Output the [x, y] coordinate of the center of the cell containing the given text.  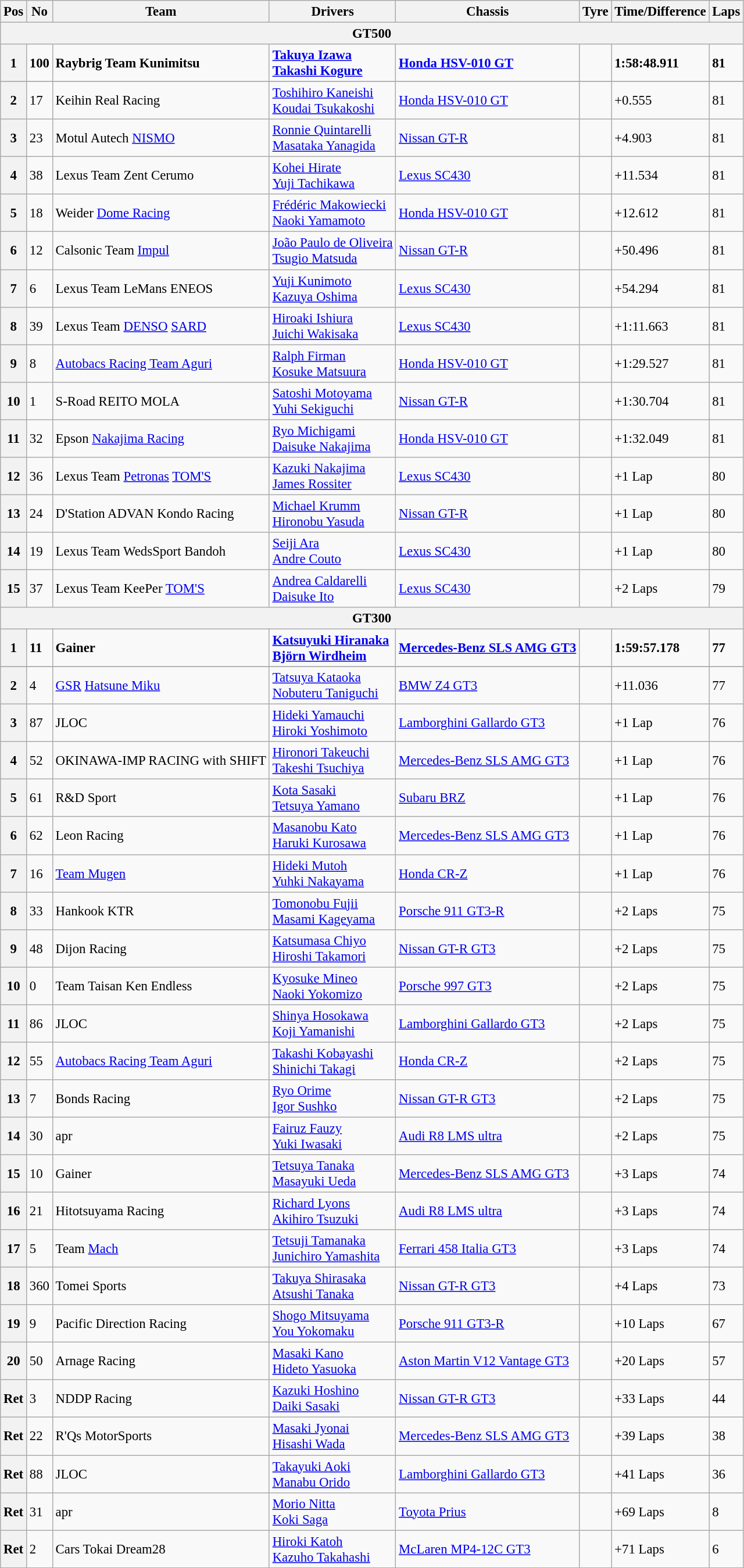
1:58:48.911 [660, 63]
Weider Dome Racing [160, 213]
Katsuyuki Hiranaka Björn Wirdheim [332, 649]
Chassis [488, 12]
João Paulo de Oliveira Tsugio Matsuda [332, 251]
+54.294 [660, 288]
73 [727, 1287]
Takuya Izawa Takashi Kogure [332, 63]
+4.903 [660, 138]
32 [40, 438]
37 [40, 588]
Lexus Team LeMans ENEOS [160, 288]
Fairuz Fauzy Yuki Iwasaki [332, 1136]
Toshihiro Kaneishi Koudai Tsukakoshi [332, 101]
Takashi Kobayashi Shinichi Takagi [332, 1061]
Kohei Hirate Yuji Tachikawa [332, 176]
Yuji Kunimoto Kazuya Oshima [332, 288]
Hankook KTR [160, 911]
Takayuki Aoki Manabu Orido [332, 1474]
Masanobu Kato Haruki Kurosawa [332, 836]
Drivers [332, 12]
Arnage Racing [160, 1361]
+1:29.527 [660, 364]
Raybrig Team Kunimitsu [160, 63]
Team Mugen [160, 873]
Kazuki Hoshino Daiki Sasaki [332, 1398]
BMW Z4 GT3 [488, 686]
33 [40, 911]
R&D Sport [160, 799]
Lexus Team WedsSport Bandoh [160, 551]
Pos [14, 12]
+1:32.049 [660, 438]
67 [727, 1324]
R'Qs MotorSports [160, 1437]
Masaki Jyonai Hisashi Wada [332, 1437]
30 [40, 1136]
24 [40, 514]
Takuya Shirasaka Atsushi Tanaka [332, 1287]
+20 Laps [660, 1361]
GSR Hatsune Miku [160, 686]
Team Mach [160, 1248]
+11.534 [660, 176]
+50.496 [660, 251]
Motul Autech NISMO [160, 138]
Ferrari 458 Italia GT3 [488, 1248]
+1:30.704 [660, 401]
Leon Racing [160, 836]
McLaren MP4-12C GT3 [488, 1549]
+1:11.663 [660, 325]
+0.555 [660, 101]
Lexus Team KeePer TOM'S [160, 588]
Hironori Takeuchi Takeshi Tsuchiya [332, 760]
+4 Laps [660, 1287]
Masaki Kano Hideto Yasuoka [332, 1361]
Andrea Caldarelli Daisuke Ito [332, 588]
+10 Laps [660, 1324]
39 [40, 325]
+71 Laps [660, 1549]
Tyre [595, 12]
Porsche 997 GT3 [488, 986]
52 [40, 760]
Kyosuke Mineo Naoki Yokomizo [332, 986]
57 [727, 1361]
Dijon Racing [160, 948]
Shogo Mitsuyama You Yokomaku [332, 1324]
Bonds Racing [160, 1098]
No [40, 12]
Cars Tokai Dream28 [160, 1549]
Pacific Direction Racing [160, 1324]
Shinya Hosokawa Koji Yamanishi [332, 1024]
79 [727, 588]
Hideki Mutoh Yuhki Nakayama [332, 873]
1:59:57.178 [660, 649]
Hiroki Katoh Kazuho Takahashi [332, 1549]
+12.612 [660, 213]
Team [160, 12]
87 [40, 723]
+33 Laps [660, 1398]
Michael Krumm Hironobu Yasuda [332, 514]
50 [40, 1361]
Ronnie Quintarelli Masataka Yanagida [332, 138]
Keihin Real Racing [160, 101]
Calsonic Team Impul [160, 251]
Tetsuji Tamanaka Junichiro Yamashita [332, 1248]
Morio Nitta Koki Saga [332, 1511]
Lexus Team Zent Cerumo [160, 176]
0 [40, 986]
86 [40, 1024]
20 [14, 1361]
62 [40, 836]
Subaru BRZ [488, 799]
21 [40, 1211]
NDDP Racing [160, 1398]
Satoshi Motoyama Yuhi Sekiguchi [332, 401]
Tomei Sports [160, 1287]
Tetsuya Tanaka Masayuki Ueda [332, 1174]
44 [727, 1398]
+41 Laps [660, 1474]
Tomonobu Fujii Masami Kageyama [332, 911]
Hideki Yamauchi Hiroki Yoshimoto [332, 723]
+69 Laps [660, 1511]
Lexus Team DENSO SARD [160, 325]
D'Station ADVAN Kondo Racing [160, 514]
Hiroaki Ishiura Juichi Wakisaka [332, 325]
GT300 [372, 618]
Kota Sasaki Tetsuya Yamano [332, 799]
22 [40, 1437]
Ryo Michigami Daisuke Nakajima [332, 438]
Tatsuya Kataoka Nobuteru Taniguchi [332, 686]
Team Taisan Ken Endless [160, 986]
+39 Laps [660, 1437]
OKINAWA-IMP RACING with SHIFT [160, 760]
Toyota Prius [488, 1511]
61 [40, 799]
S-Road REITO MOLA [160, 401]
55 [40, 1061]
Katsumasa Chiyo Hiroshi Takamori [332, 948]
Aston Martin V12 Vantage GT3 [488, 1361]
Lexus Team Petronas TOM'S [160, 477]
Richard Lyons Akihiro Tsuzuki [332, 1211]
+11.036 [660, 686]
31 [40, 1511]
Epson Nakajima Racing [160, 438]
Ralph Firman Kosuke Matsuura [332, 364]
Frédéric Makowiecki Naoki Yamamoto [332, 213]
360 [40, 1287]
Laps [727, 12]
100 [40, 63]
Ryo Orime Igor Sushko [332, 1098]
Hitotsuyama Racing [160, 1211]
Seiji Ara Andre Couto [332, 551]
88 [40, 1474]
Time/Difference [660, 12]
Kazuki Nakajima James Rossiter [332, 477]
23 [40, 138]
GT500 [372, 34]
48 [40, 948]
